Search for the cell housing the specified text and yield its (X, Y) center coordinate. 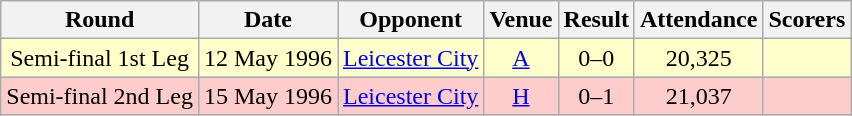
12 May 1996 (268, 58)
Attendance (698, 20)
H (521, 96)
Opponent (411, 20)
0–0 (596, 58)
15 May 1996 (268, 96)
Date (268, 20)
Round (100, 20)
Scorers (807, 20)
0–1 (596, 96)
Semi-final 1st Leg (100, 58)
Semi-final 2nd Leg (100, 96)
A (521, 58)
Result (596, 20)
20,325 (698, 58)
21,037 (698, 96)
Venue (521, 20)
